Search for the cell housing the specified text and yield its [X, Y] center coordinate. 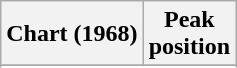
Chart (1968) [72, 34]
Peak position [189, 34]
